For the text-containing cell, return its midpoint in [x, y] coordinate format. 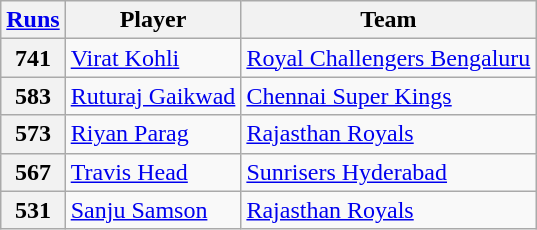
583 [33, 96]
Ruturaj Gaikwad [153, 96]
567 [33, 172]
Travis Head [153, 172]
Sunrisers Hyderabad [388, 172]
Chennai Super Kings [388, 96]
Virat Kohli [153, 58]
Team [388, 20]
741 [33, 58]
573 [33, 134]
Royal Challengers Bengaluru [388, 58]
Riyan Parag [153, 134]
531 [33, 210]
Sanju Samson [153, 210]
Player [153, 20]
Runs [33, 20]
